Provide the (X, Y) coordinate of the cell's center where the given text is located.  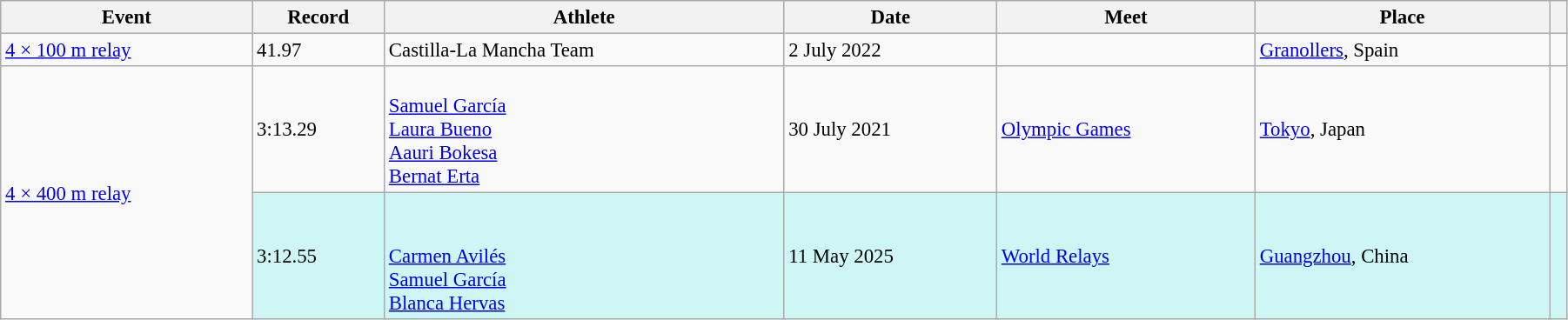
Granollers, Spain (1402, 50)
Guangzhou, China (1402, 257)
2 July 2022 (891, 50)
Place (1402, 17)
Carmen AvilésSamuel GarcíaBlanca Hervas (585, 257)
Olympic Games (1126, 130)
30 July 2021 (891, 130)
Castilla-La Mancha Team (585, 50)
Athlete (585, 17)
3:13.29 (318, 130)
Meet (1126, 17)
World Relays (1126, 257)
Date (891, 17)
Record (318, 17)
4 × 400 m relay (127, 193)
Tokyo, Japan (1402, 130)
Samuel GarcíaLaura BuenoAauri BokesaBernat Erta (585, 130)
Event (127, 17)
4 × 100 m relay (127, 50)
41.97 (318, 50)
11 May 2025 (891, 257)
3:12.55 (318, 257)
